Detect which cell encompasses the target text, then output its (x, y) center coordinate. 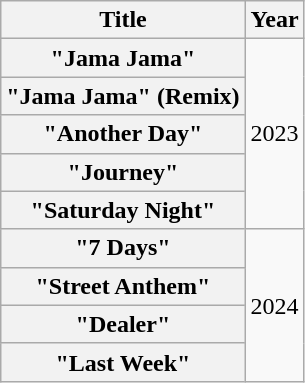
2024 (274, 305)
Year (274, 20)
"Saturday Night" (123, 210)
"Street Anthem" (123, 286)
"7 Days" (123, 248)
"Another Day" (123, 134)
"Jama Jama" (Remix) (123, 96)
Title (123, 20)
"Journey" (123, 172)
2023 (274, 134)
"Last Week" (123, 362)
"Dealer" (123, 324)
"Jama Jama" (123, 58)
